Search for the cell housing the specified text and yield its [X, Y] center coordinate. 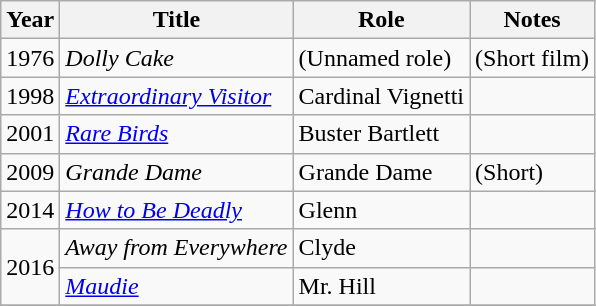
Rare Birds [176, 134]
How to Be Deadly [176, 210]
Extraordinary Visitor [176, 96]
Role [381, 20]
Cardinal Vignetti [381, 96]
2001 [30, 134]
Glenn [381, 210]
2014 [30, 210]
Mr. Hill [381, 286]
Dolly Cake [176, 58]
Title [176, 20]
1998 [30, 96]
Notes [532, 20]
2009 [30, 172]
Maudie [176, 286]
Year [30, 20]
(Unnamed role) [381, 58]
Buster Bartlett [381, 134]
Away from Everywhere [176, 248]
2016 [30, 267]
Clyde [381, 248]
(Short) [532, 172]
(Short film) [532, 58]
1976 [30, 58]
